Extract the [X, Y] coordinate from the center of the cell holding the provided text.  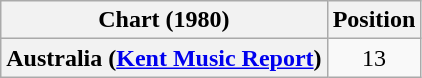
Australia (Kent Music Report) [164, 58]
Position [374, 20]
Chart (1980) [164, 20]
13 [374, 58]
